Return the (X, Y) coordinate for the center point of the cell that contains the specified text.  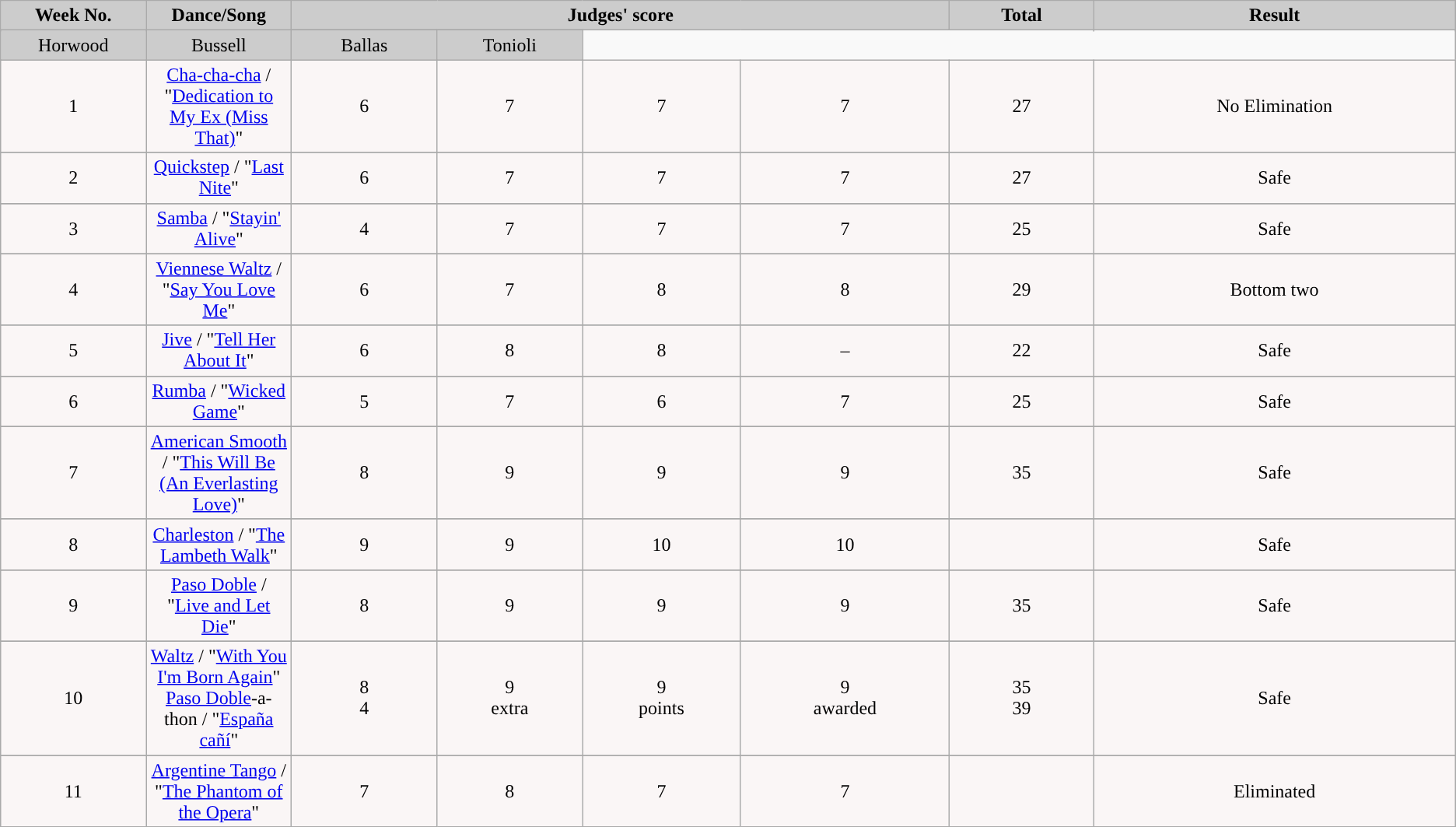
Dance/Song (219, 16)
9extra (510, 698)
Total (1022, 16)
3 (73, 229)
Charleston / "The Lambeth Walk" (219, 545)
11 (73, 790)
Judges' score (621, 16)
Bottom two (1274, 289)
Samba / "Stayin' Alive" (219, 229)
Horwood (73, 45)
American Smooth / "This Will Be (An Everlasting Love)" (219, 473)
22 (1022, 350)
Week No. (73, 16)
9awarded (845, 698)
9points (661, 698)
Argentine Tango / "The Phantom of the Opera" (219, 790)
– (845, 350)
Waltz / "With You I'm Born Again"Paso Doble-a-thon / "España cañí" (219, 698)
Bussell (219, 45)
Jive / "Tell Her About It" (219, 350)
Quickstep / "Last Nite" (219, 177)
Eliminated (1274, 790)
1 (73, 106)
Paso Doble / "Live and Let Die" (219, 605)
Ballas (364, 45)
84 (364, 698)
Cha-cha-cha / "Dedication to My Ex (Miss That)" (219, 106)
Rumba / "Wicked Game" (219, 401)
2 (73, 177)
29 (1022, 289)
Viennese Waltz / "Say You Love Me" (219, 289)
Tonioli (510, 45)
No Elimination (1274, 106)
Result (1274, 16)
3539 (1022, 698)
